Output the [x, y] coordinate of the center of the cell containing the given text.  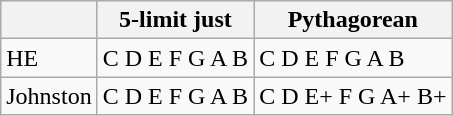
Pythagorean [353, 20]
Johnston [49, 96]
5-limit just [175, 20]
C D E+ F G A+ B+ [353, 96]
HE [49, 58]
